Provide the (x, y) coordinate of the cell's center where the given text is located.  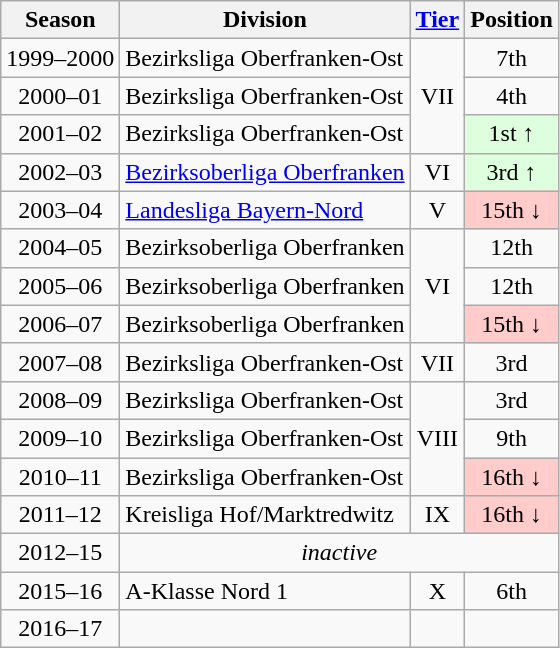
2015–16 (60, 591)
3rd ↑ (512, 172)
2007–08 (60, 362)
V (438, 210)
VIII (438, 438)
2006–07 (60, 324)
Landesliga Bayern-Nord (265, 210)
Kreisliga Hof/Marktredwitz (265, 515)
inactive (340, 553)
Position (512, 20)
2005–06 (60, 286)
9th (512, 438)
2016–17 (60, 629)
2002–03 (60, 172)
2011–12 (60, 515)
7th (512, 58)
X (438, 591)
2000–01 (60, 96)
6th (512, 591)
2001–02 (60, 134)
Tier (438, 20)
Season (60, 20)
Division (265, 20)
2012–15 (60, 553)
2010–11 (60, 477)
1st ↑ (512, 134)
IX (438, 515)
4th (512, 96)
2009–10 (60, 438)
2008–09 (60, 400)
2003–04 (60, 210)
A-Klasse Nord 1 (265, 591)
2004–05 (60, 248)
1999–2000 (60, 58)
